Scan for the cell matching the given text and deliver its [X, Y] coordinate at center. 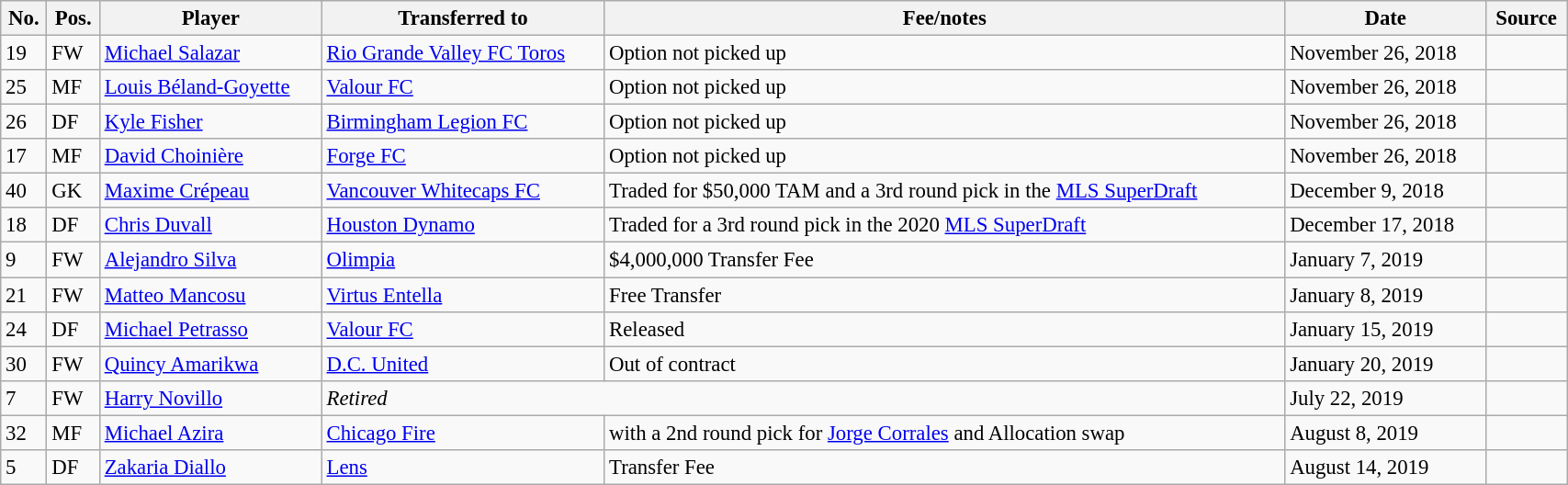
January 20, 2019 [1385, 364]
D.C. United [463, 364]
21 [24, 295]
Fee/notes [944, 18]
40 [24, 191]
December 9, 2018 [1385, 191]
Chicago Fire [463, 433]
July 22, 2019 [1385, 398]
Harry Novillo [210, 398]
Vancouver Whitecaps FC [463, 191]
Date [1385, 18]
Michael Petrasso [210, 329]
9 [24, 260]
26 [24, 122]
Olimpia [463, 260]
January 7, 2019 [1385, 260]
5 [24, 468]
GK [73, 191]
7 [24, 398]
Michael Salazar [210, 53]
19 [24, 53]
Free Transfer [944, 295]
Matteo Mancosu [210, 295]
December 17, 2018 [1385, 225]
Transferred to [463, 18]
$4,000,000 Transfer Fee [944, 260]
Louis Béland-Goyette [210, 87]
Released [944, 329]
Pos. [73, 18]
January 15, 2019 [1385, 329]
32 [24, 433]
Michael Azira [210, 433]
January 8, 2019 [1385, 295]
Out of contract [944, 364]
17 [24, 156]
30 [24, 364]
Traded for $50,000 TAM and a 3rd round pick in the MLS SuperDraft [944, 191]
August 14, 2019 [1385, 468]
Kyle Fisher [210, 122]
24 [24, 329]
Forge FC [463, 156]
Player [210, 18]
Traded for a 3rd round pick in the 2020 MLS SuperDraft [944, 225]
Houston Dynamo [463, 225]
No. [24, 18]
with a 2nd round pick for Jorge Corrales and Allocation swap [944, 433]
Maxime Crépeau [210, 191]
Quincy Amarikwa [210, 364]
Lens [463, 468]
Virtus Entella [463, 295]
Transfer Fee [944, 468]
18 [24, 225]
25 [24, 87]
Source [1527, 18]
August 8, 2019 [1385, 433]
Chris Duvall [210, 225]
Birmingham Legion FC [463, 122]
Alejandro Silva [210, 260]
Retired [803, 398]
Zakaria Diallo [210, 468]
David Choinière [210, 156]
Rio Grande Valley FC Toros [463, 53]
